Return [x, y] of the center of cell containing provided text 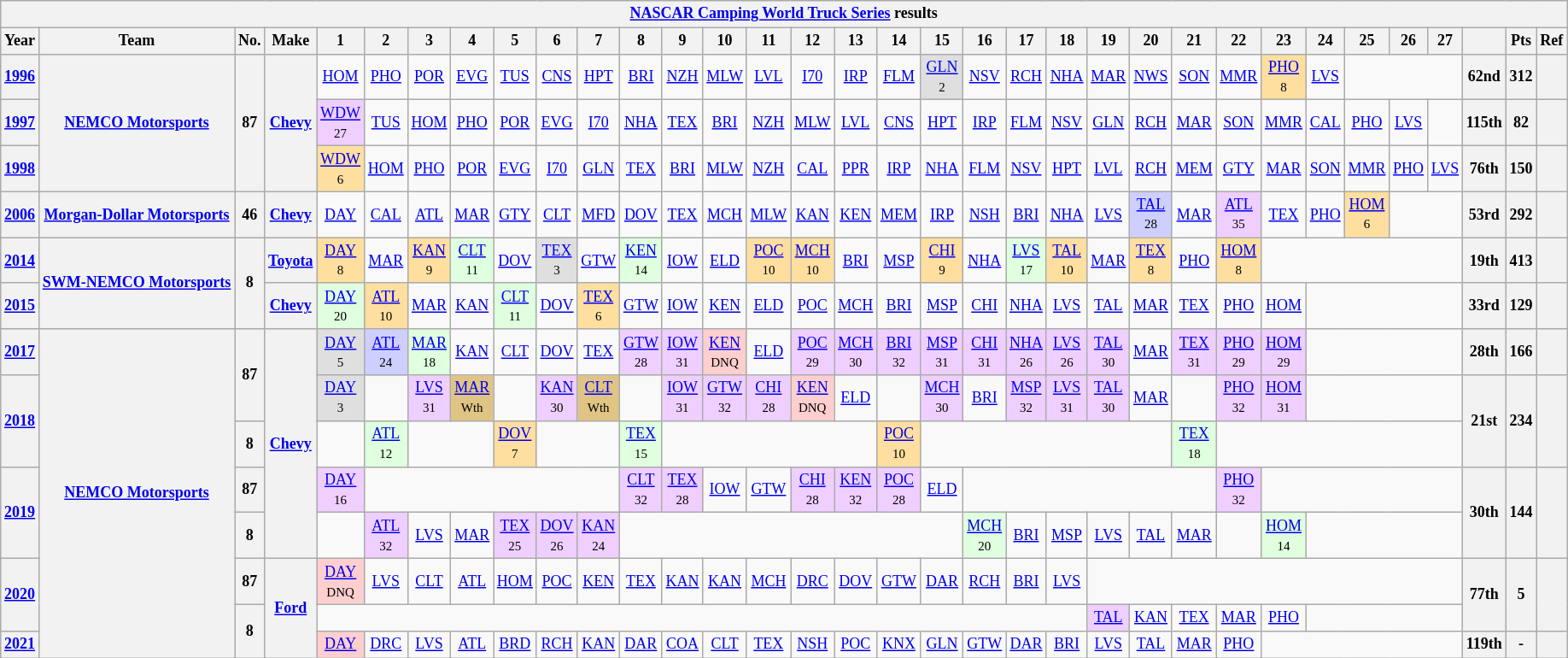
234 [1521, 420]
2006 [20, 214]
166 [1521, 352]
76th [1484, 168]
6 [557, 41]
119th [1484, 644]
2015 [20, 306]
POC28 [899, 490]
KNX [899, 644]
ATL35 [1238, 214]
BRD [516, 644]
53rd [1484, 214]
DAY16 [341, 490]
NWS [1151, 77]
2020 [20, 595]
LVS26 [1067, 352]
MFD [599, 214]
2014 [20, 261]
20 [1151, 41]
2017 [20, 352]
14 [899, 41]
CHI9 [942, 261]
HOM14 [1284, 536]
Toyota [290, 261]
28th [1484, 352]
TEX8 [1151, 261]
MSP32 [1027, 398]
NASCAR Camping World Truck Series results [784, 14]
BRI32 [899, 352]
TAL10 [1067, 261]
HOM6 [1366, 214]
10 [724, 41]
GTW32 [724, 398]
MCH20 [985, 536]
21 [1194, 41]
1998 [20, 168]
Make [290, 41]
2 [386, 41]
19th [1484, 261]
KEN14 [641, 261]
TEX28 [682, 490]
WDW27 [341, 123]
150 [1521, 168]
ATL32 [386, 536]
TEX18 [1194, 444]
NHA26 [1027, 352]
33rd [1484, 306]
11 [769, 41]
292 [1521, 214]
GLN2 [942, 77]
PPR [856, 168]
TEX31 [1194, 352]
HOM31 [1284, 398]
CHI31 [985, 352]
413 [1521, 261]
77th [1484, 595]
2018 [20, 420]
13 [856, 41]
1997 [20, 123]
ATL12 [386, 444]
DOV7 [516, 444]
LVS17 [1027, 261]
HOM29 [1284, 352]
CHI [985, 306]
ATL10 [386, 306]
TEX6 [599, 306]
4 [472, 41]
25 [1366, 41]
KAN30 [557, 398]
HOM8 [1238, 261]
CLTWth [599, 398]
PHO8 [1284, 77]
ATL24 [386, 352]
12 [813, 41]
15 [942, 41]
MCH10 [813, 261]
COA [682, 644]
Ford [290, 608]
1996 [20, 77]
DAY8 [341, 261]
16 [985, 41]
PHO29 [1238, 352]
312 [1521, 77]
CLT32 [641, 490]
TAL28 [1151, 214]
MARWth [472, 398]
TEX15 [641, 444]
144 [1521, 513]
9 [682, 41]
129 [1521, 306]
23 [1284, 41]
1 [341, 41]
KAN9 [429, 261]
MAR18 [429, 352]
WDW6 [341, 168]
26 [1409, 41]
GTW28 [641, 352]
18 [1067, 41]
- [1521, 644]
2021 [20, 644]
30th [1484, 513]
24 [1325, 41]
DAY3 [341, 398]
62nd [1484, 77]
No. [249, 41]
DAY5 [341, 352]
SWM-NEMCO Motorsports [137, 284]
Year [20, 41]
KAN24 [599, 536]
DOV26 [557, 536]
115th [1484, 123]
Morgan-Dollar Motorsports [137, 214]
2019 [20, 513]
Team [137, 41]
DAY20 [341, 306]
22 [1238, 41]
21st [1484, 420]
46 [249, 214]
19 [1109, 41]
TEX25 [516, 536]
POC29 [813, 352]
DAYDNQ [341, 581]
Pts [1521, 41]
Ref [1552, 41]
KEN32 [856, 490]
MSP31 [942, 352]
3 [429, 41]
82 [1521, 123]
7 [599, 41]
17 [1027, 41]
TEX3 [557, 261]
27 [1445, 41]
